Locate the cell with the specified text and output its (X, Y) center coordinate. 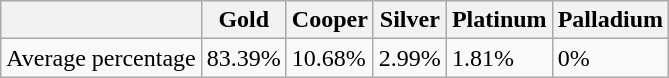
Palladium (610, 20)
83.39% (244, 58)
10.68% (330, 58)
0% (610, 58)
Gold (244, 20)
Cooper (330, 20)
2.99% (410, 58)
Platinum (499, 20)
1.81% (499, 58)
Average percentage (101, 58)
Silver (410, 20)
